Capture the cell that displays the provided text and extract its [X, Y] central coordinate. 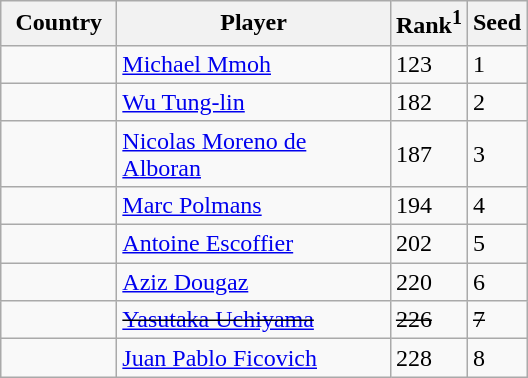
6 [496, 282]
202 [428, 244]
182 [428, 102]
123 [428, 64]
Juan Pablo Ficovich [254, 358]
Marc Polmans [254, 205]
Nicolas Moreno de Alboran [254, 154]
Country [59, 24]
8 [496, 358]
187 [428, 154]
228 [428, 358]
Seed [496, 24]
Rank1 [428, 24]
4 [496, 205]
194 [428, 205]
3 [496, 154]
226 [428, 320]
Aziz Dougaz [254, 282]
Wu Tung-lin [254, 102]
7 [496, 320]
Michael Mmoh [254, 64]
Player [254, 24]
2 [496, 102]
Antoine Escoffier [254, 244]
1 [496, 64]
Yasutaka Uchiyama [254, 320]
5 [496, 244]
220 [428, 282]
